Pinpoint the cell where the given text exists, returning its (x, y) midpoint coordinate. 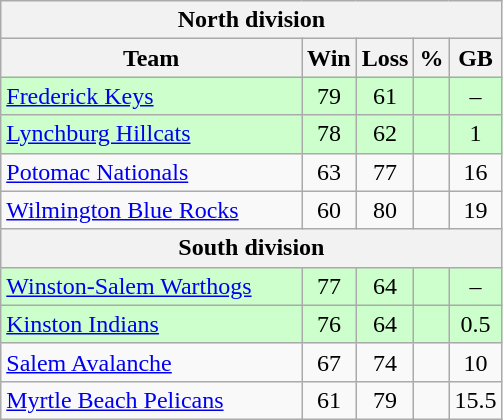
GB (476, 58)
76 (330, 324)
South division (252, 248)
% (432, 58)
74 (385, 362)
Lynchburg Hillcats (152, 134)
10 (476, 362)
0.5 (476, 324)
Salem Avalanche (152, 362)
78 (330, 134)
67 (330, 362)
Team (152, 58)
16 (476, 172)
Winston-Salem Warthogs (152, 286)
Wilmington Blue Rocks (152, 210)
60 (330, 210)
Potomac Nationals (152, 172)
63 (330, 172)
Myrtle Beach Pelicans (152, 400)
15.5 (476, 400)
Win (330, 58)
1 (476, 134)
Loss (385, 58)
Kinston Indians (152, 324)
80 (385, 210)
19 (476, 210)
62 (385, 134)
North division (252, 20)
Frederick Keys (152, 96)
